From the cell containing the given text, extract its center point as [x, y] coordinate. 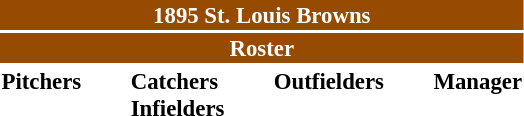
1895 St. Louis Browns [262, 15]
Roster [262, 48]
